Detect which cell encompasses the target text, then output its (x, y) center coordinate. 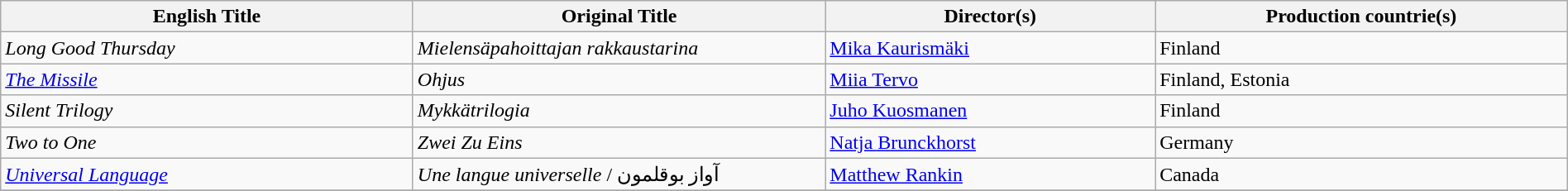
English Title (207, 17)
Director(s) (991, 17)
Production countrie(s) (1361, 17)
Original Title (619, 17)
Two to One (207, 142)
Natja Brunckhorst (991, 142)
Canada (1361, 174)
Long Good Thursday (207, 48)
Silent Trilogy (207, 111)
Finland, Estonia (1361, 79)
Matthew Rankin (991, 174)
Zwei Zu Eins (619, 142)
Une langue universelle / آواز بوقلمون (619, 174)
Mika Kaurismäki (991, 48)
The Missile (207, 79)
Juho Kuosmanen (991, 111)
Ohjus (619, 79)
Miia Tervo (991, 79)
Mielensäpahoittajan rakkaustarina (619, 48)
Universal Language (207, 174)
Mykkätrilogia (619, 111)
Germany (1361, 142)
